Scan for the cell matching the given text and deliver its (x, y) coordinate at center. 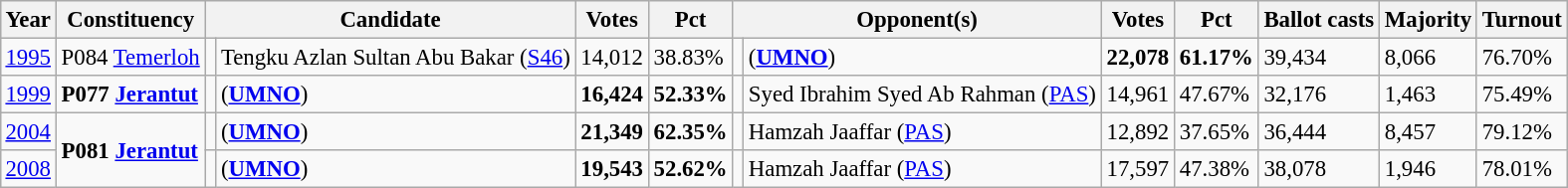
78.01% (1521, 169)
17,597 (1137, 169)
16,424 (611, 94)
P084 Temerloh (130, 57)
1999 (28, 94)
2004 (28, 132)
36,444 (1318, 132)
38.83% (691, 57)
Majority (1428, 20)
1,463 (1428, 94)
1,946 (1428, 169)
21,349 (611, 132)
P081 Jerantut (130, 151)
75.49% (1521, 94)
47.38% (1217, 169)
22,078 (1137, 57)
Ballot casts (1318, 20)
47.67% (1217, 94)
52.33% (691, 94)
38,078 (1318, 169)
1995 (28, 57)
8,066 (1428, 57)
12,892 (1137, 132)
Syed Ibrahim Syed Ab Rahman (PAS) (923, 94)
79.12% (1521, 132)
Turnout (1521, 20)
Constituency (130, 20)
14,961 (1137, 94)
2008 (28, 169)
52.62% (691, 169)
14,012 (611, 57)
19,543 (611, 169)
76.70% (1521, 57)
Candidate (390, 20)
Tengku Azlan Sultan Abu Bakar (S46) (396, 57)
P077 Jerantut (130, 94)
61.17% (1217, 57)
32,176 (1318, 94)
37.65% (1217, 132)
Opponent(s) (917, 20)
8,457 (1428, 132)
62.35% (691, 132)
39,434 (1318, 57)
Year (28, 20)
